Extract the [X, Y] coordinate from the center of the cell holding the provided text.  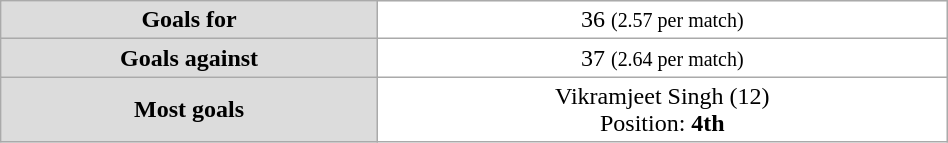
36 (2.57 per match) [662, 20]
Most goals [190, 110]
Vikramjeet Singh (12) Position: 4th [662, 110]
37 (2.64 per match) [662, 58]
Goals for [190, 20]
Goals against [190, 58]
